For the text-containing cell, return its midpoint in [X, Y] coordinate format. 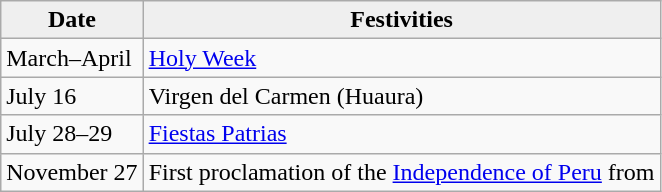
First proclamation of the Independence of Peru from [402, 172]
July 16 [72, 96]
November 27 [72, 172]
Festivities [402, 20]
Virgen del Carmen (Huaura) [402, 96]
Date [72, 20]
March–April [72, 58]
Holy Week [402, 58]
July 28–29 [72, 134]
Fiestas Patrias [402, 134]
